Identify which cell holds the provided text, then report its (X, Y) central coordinate. 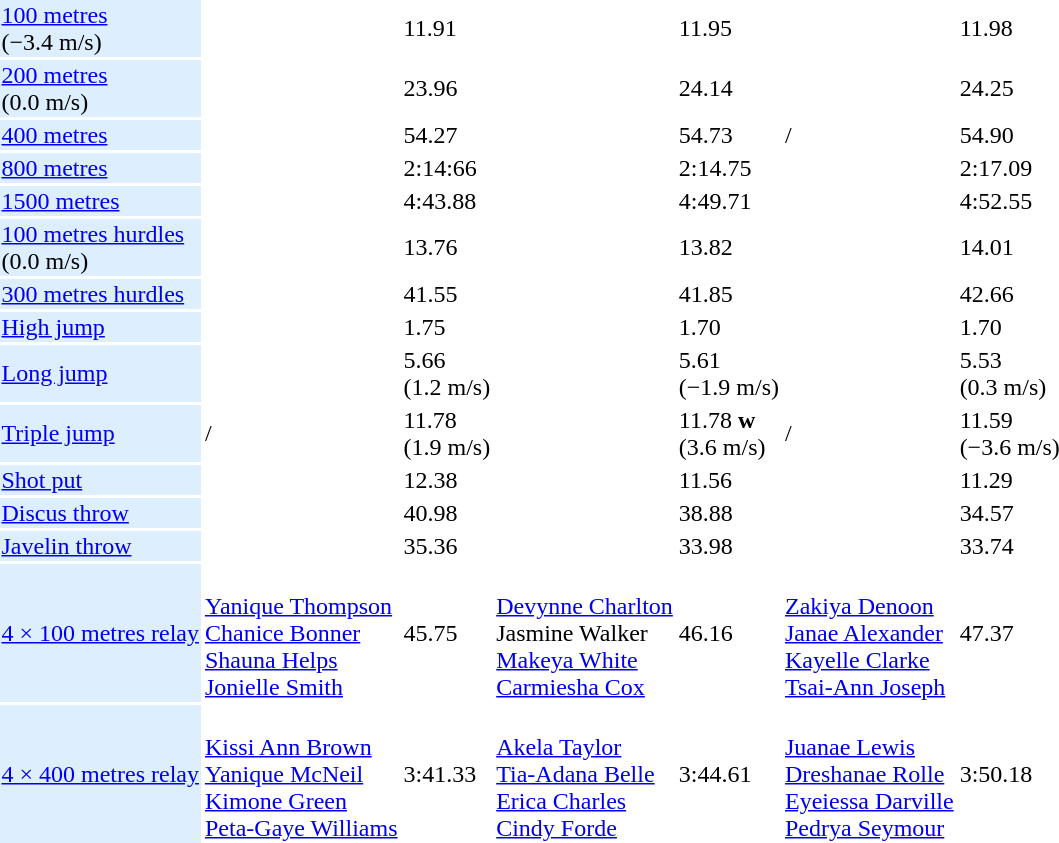
13.76 (447, 248)
4 × 400 metres relay (100, 774)
11.91 (447, 28)
Javelin throw (100, 546)
45.75 (447, 633)
4:43.88 (447, 201)
11.95 (728, 28)
Akela Taylor Tia-Adana Belle Erica Charles Cindy Forde (585, 774)
Zakiya Denoon Janae Alexander Kayelle Clarke Tsai-Ann Joseph (870, 633)
Shot put (100, 480)
100 metres hurdles (0.0 m/s) (100, 248)
54.27 (447, 135)
300 metres hurdles (100, 294)
12.38 (447, 480)
2:14.75 (728, 168)
Kissi Ann Brown Yanique McNeil Kimone Green Peta-Gaye Williams (301, 774)
40.98 (447, 513)
11.56 (728, 480)
High jump (100, 327)
1.75 (447, 327)
1500 metres (100, 201)
200 metres (0.0 m/s) (100, 88)
38.88 (728, 513)
11.78 (1.9 m/s) (447, 434)
800 metres (100, 168)
Yanique Thompson Chanice Bonner Shauna Helps Jonielle Smith (301, 633)
54.73 (728, 135)
Juanae Lewis Dreshanae Rolle Eyeiessa Darville Pedrya Seymour (870, 774)
5.61 (−1.9 m/s) (728, 374)
46.16 (728, 633)
Triple jump (100, 434)
24.14 (728, 88)
41.55 (447, 294)
100 metres (−3.4 m/s) (100, 28)
41.85 (728, 294)
Long jump (100, 374)
2:14:66 (447, 168)
33.98 (728, 546)
400 metres (100, 135)
11.78 w (3.6 m/s) (728, 434)
35.36 (447, 546)
23.96 (447, 88)
13.82 (728, 248)
Discus throw (100, 513)
4 × 100 metres relay (100, 633)
3:41.33 (447, 774)
1.70 (728, 327)
Devynne Charlton Jasmine Walker Makeya White Carmiesha Cox (585, 633)
3:44.61 (728, 774)
4:49.71 (728, 201)
5.66 (1.2 m/s) (447, 374)
